Output the [X, Y] coordinate of the center of the cell containing the given text.  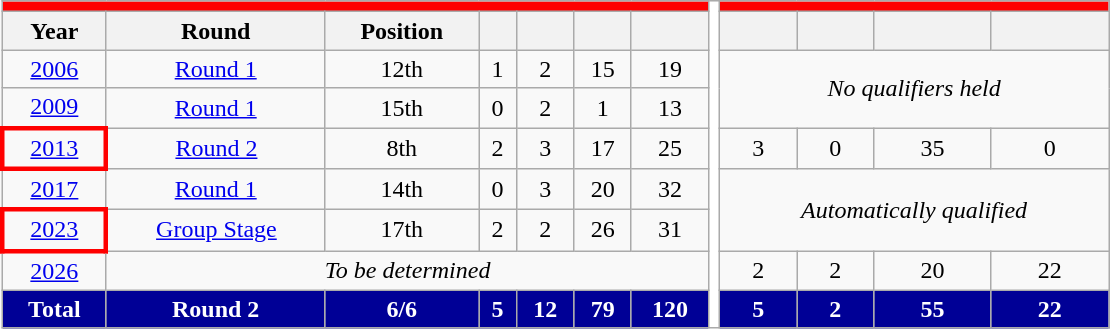
2013 [54, 148]
13 [670, 108]
120 [670, 309]
31 [670, 230]
17 [602, 148]
Position [402, 31]
14th [402, 190]
Year [54, 31]
2009 [54, 108]
2023 [54, 230]
2006 [54, 69]
26 [602, 230]
Automatically qualified [914, 210]
6/6 [402, 309]
12th [402, 69]
15 [602, 69]
32 [670, 190]
35 [932, 148]
8th [402, 148]
19 [670, 69]
Total [54, 309]
25 [670, 148]
15th [402, 108]
No qualifiers held [914, 89]
Group Stage [215, 230]
12 [544, 309]
Round [215, 31]
79 [602, 309]
17th [402, 230]
55 [932, 309]
To be determined [407, 271]
2017 [54, 190]
2026 [54, 271]
